Return the [X, Y] coordinate for the center point of the cell that contains the specified text.  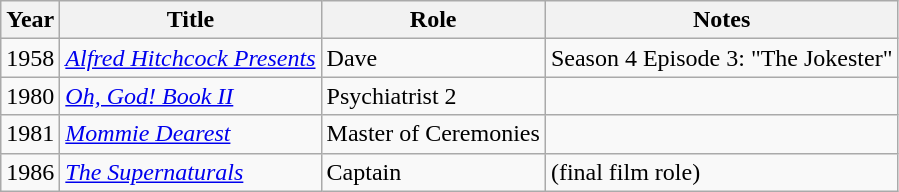
Alfred Hitchcock Presents [190, 58]
Title [190, 20]
1981 [30, 134]
1958 [30, 58]
1986 [30, 172]
Mommie Dearest [190, 134]
Psychiatrist 2 [433, 96]
Year [30, 20]
Role [433, 20]
Master of Ceremonies [433, 134]
The Supernaturals [190, 172]
1980 [30, 96]
Oh, God! Book II [190, 96]
Captain [433, 172]
Notes [722, 20]
(final film role) [722, 172]
Season 4 Episode 3: "The Jokester" [722, 58]
Dave [433, 58]
